Extract the [X, Y] coordinate from the center of the cell holding the provided text.  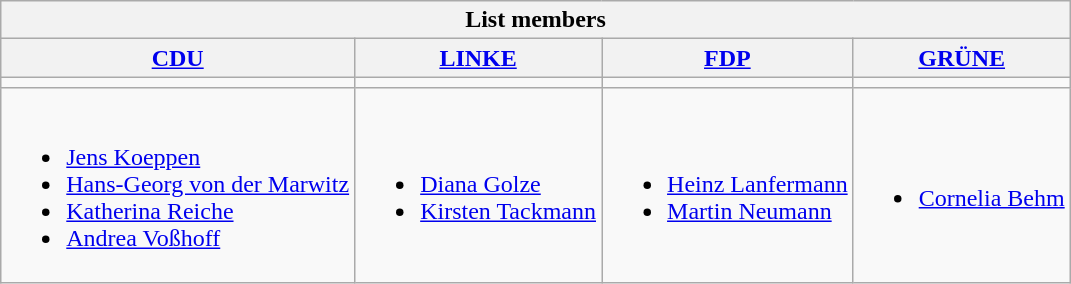
LINKE [478, 58]
Heinz LanfermannMartin Neumann [728, 185]
Diana GolzeKirsten Tackmann [478, 185]
CDU [178, 58]
FDP [728, 58]
GRÜNE [962, 58]
Cornelia Behm [962, 185]
List members [536, 20]
Jens KoeppenHans-Georg von der MarwitzKatherina ReicheAndrea Voßhoff [178, 185]
